Search for the cell housing the specified text and yield its [X, Y] center coordinate. 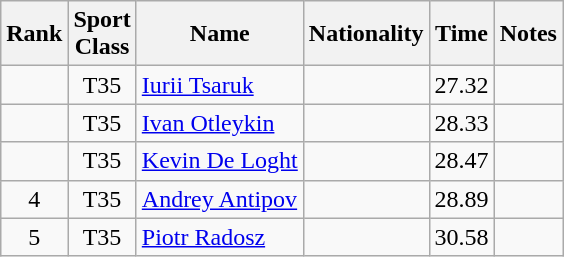
Kevin De Loght [220, 161]
Name [220, 34]
5 [34, 237]
30.58 [462, 237]
28.89 [462, 199]
Rank [34, 34]
27.32 [462, 85]
Time [462, 34]
Piotr Radosz [220, 237]
Nationality [366, 34]
SportClass [102, 34]
28.47 [462, 161]
4 [34, 199]
28.33 [462, 123]
Ivan Otleykin [220, 123]
Notes [528, 34]
Andrey Antipov [220, 199]
Iurii Tsaruk [220, 85]
